Provide the [X, Y] coordinate of the cell's center where the given text is located.  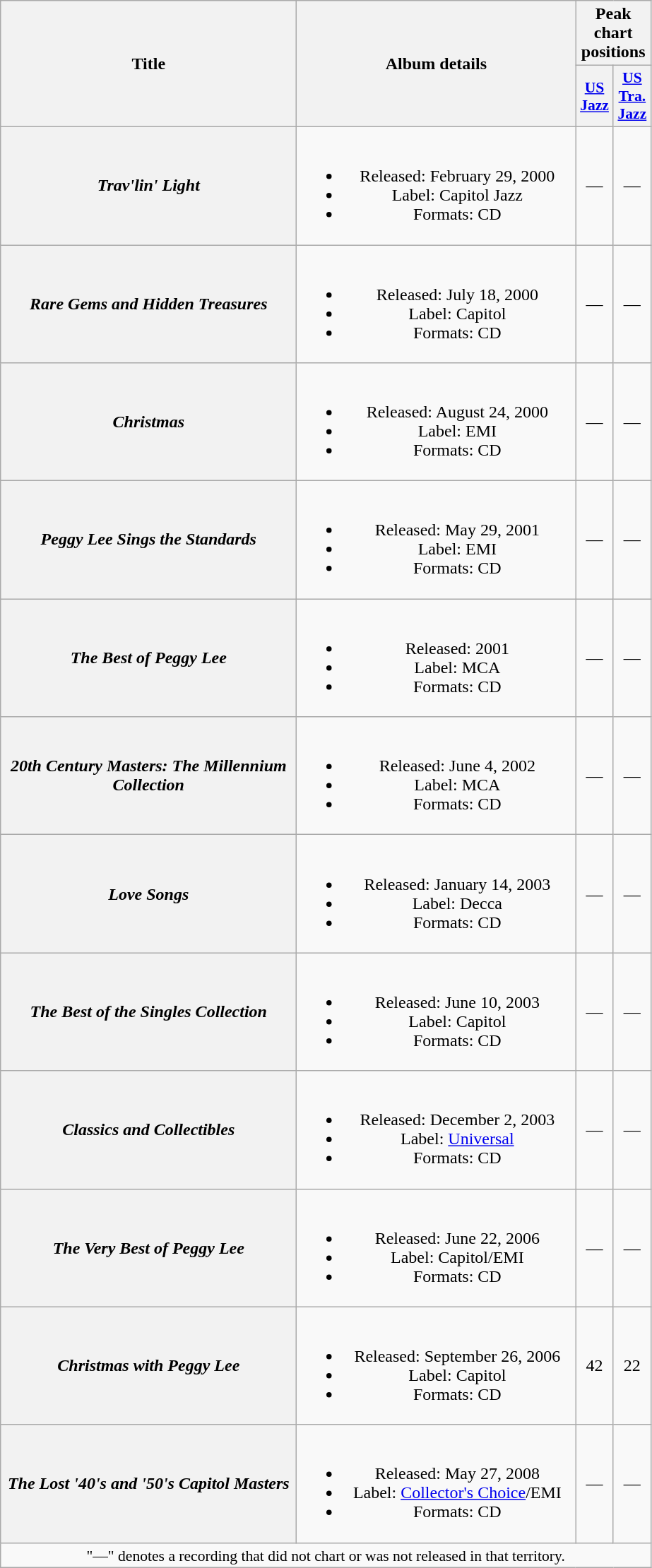
The Best of the Singles Collection [148, 1011]
20th Century Masters: The Millennium Collection [148, 776]
Released: May 29, 2001Label: EMIFormats: CD [437, 540]
42 [595, 1366]
Trav'lin' Light [148, 185]
22 [632, 1366]
"—" denotes a recording that did not chart or was not released in that territory. [326, 1555]
The Very Best of Peggy Lee [148, 1247]
Peggy Lee Sings the Standards [148, 540]
Christmas [148, 422]
Released: February 29, 2000Label: Capitol JazzFormats: CD [437, 185]
Released: June 22, 2006Label: Capitol/EMIFormats: CD [437, 1247]
Released: January 14, 2003Label: DeccaFormats: CD [437, 894]
Released: August 24, 2000Label: EMIFormats: CD [437, 422]
Released: 2001Label: MCAFormats: CD [437, 658]
The Lost '40's and '50's Capitol Masters [148, 1483]
The Best of Peggy Lee [148, 658]
Released: June 4, 2002Label: MCAFormats: CD [437, 776]
Title [148, 64]
Released: July 18, 2000Label: CapitolFormats: CD [437, 304]
Released: December 2, 2003Label: UniversalFormats: CD [437, 1130]
Peak chart positions [613, 33]
Love Songs [148, 894]
US Tra. Jazz [632, 96]
Released: September 26, 2006Label: CapitolFormats: CD [437, 1366]
US Jazz [595, 96]
Classics and Collectibles [148, 1130]
Released: June 10, 2003Label: CapitolFormats: CD [437, 1011]
Rare Gems and Hidden Treasures [148, 304]
Album details [437, 64]
Christmas with Peggy Lee [148, 1366]
Released: May 27, 2008Label: Collector's Choice/EMIFormats: CD [437, 1483]
